Detect which cell encompasses the target text, then output its (X, Y) center coordinate. 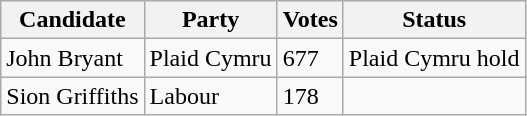
178 (310, 96)
John Bryant (72, 58)
Sion Griffiths (72, 96)
677 (310, 58)
Party (210, 20)
Status (434, 20)
Votes (310, 20)
Labour (210, 96)
Plaid Cymru hold (434, 58)
Plaid Cymru (210, 58)
Candidate (72, 20)
